Pinpoint the cell where the given text exists, returning its [X, Y] midpoint coordinate. 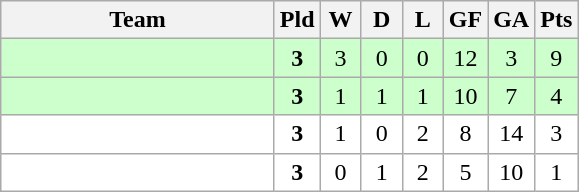
4 [556, 96]
5 [465, 172]
L [422, 20]
Pld [297, 20]
7 [512, 96]
W [340, 20]
12 [465, 58]
8 [465, 134]
GF [465, 20]
GA [512, 20]
Pts [556, 20]
9 [556, 58]
Team [138, 20]
14 [512, 134]
D [382, 20]
